Return (x, y) of the center of cell containing provided text 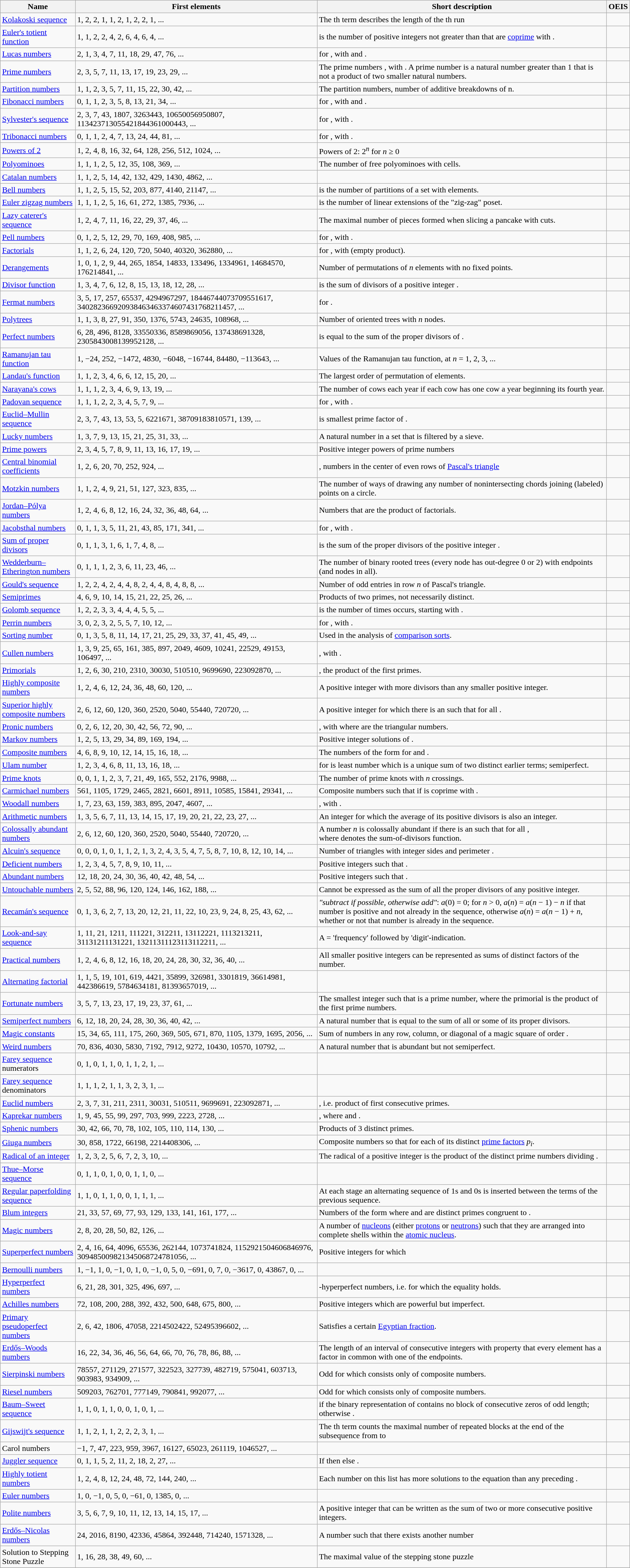
Euler's totient function (38, 37)
21, 33, 57, 69, 77, 93, 129, 133, 141, 161, 177, ... (197, 1213)
Composite numbers so that for each of its distinct prime factors pi. (462, 1142)
-hyperperfect numbers, i.e. for which the equality holds. (462, 1286)
Achilles numbers (38, 1304)
1, 2, 3, 4, 5, 7, 8, 9, 10, 11, ... (197, 864)
Carmichael numbers (38, 791)
First elements (197, 7)
Ramanujan tau function (38, 359)
Used in the analysis of comparison sorts. (462, 635)
Euclid numbers (38, 1103)
is smallest prime factor of . (462, 419)
Lucky numbers (38, 436)
1, 1, 5, 19, 101, 619, 4421, 35899, 326981, 3301819, 36614981, 442386619, 5784634181, 81393657019, ... (197, 982)
Derangements (38, 267)
70, 836, 4030, 5830, 7192, 7912, 9272, 10430, 10570, 10792, ... (197, 1046)
Fortunate numbers (38, 1003)
12, 18, 20, 24, 30, 36, 40, 42, 48, 54, ... (197, 877)
Juggler sequence (38, 1461)
Woodall numbers (38, 803)
Farey sequence numerators (38, 1064)
0, 1, 1, 5, 2, 11, 2, 18, 2, 27, ... (197, 1461)
Erdős–Nicolas numbers (38, 1535)
6, 28, 496, 8128, 33550336, 8589869056, 137438691328, 2305843008139952128, ... (197, 337)
for is least number which is a unique sum of two distinct earlier terms; semiperfect. (462, 765)
1, 1, 2, 1, 1, 2, 2, 2, 3, 1, ... (197, 1431)
1, 1, 1, 2, 5, 12, 35, 108, 369, ... (197, 164)
Products of 3 distinct primes. (462, 1129)
Prime powers (38, 449)
Cannot be expressed as the sum of all the proper divisors of any positive integer. (462, 889)
Numbers of the form where and are distinct primes congruent to . (462, 1213)
2, 3, 4, 5, 7, 8, 9, 11, 13, 16, 17, 19, ... (197, 449)
The numbers of the form for and . (462, 752)
Look-and-say sequence (38, 938)
Jordan–Pólya numbers (38, 510)
Lucas numbers (38, 54)
Riesel numbers (38, 1392)
1, 1, 2, 5, 15, 52, 203, 877, 4140, 21147, ... (197, 190)
An integer for which the average of its positive divisors is also an integer. (462, 816)
Partition numbers (38, 89)
Perfect numbers (38, 337)
At each stage an alternating sequence of 1s and 0s is inserted between the terms of the previous sequence. (462, 1196)
Padovan sequence (38, 402)
1, 2, 2, 3, 3, 4, 4, 4, 5, 5, ... (197, 610)
0, 1, 3, 6, 2, 7, 13, 20, 12, 21, 11, 22, 10, 23, 9, 24, 8, 25, 43, 62, ... (197, 911)
If then else . (462, 1461)
is the sum of the proper divisors of the positive integer . (462, 545)
All smaller positive integers can be represented as sums of distinct factors of the number. (462, 959)
1, 2, 2, 1, 1, 2, 1, 2, 2, 1, ... (197, 20)
Number of triangles with integer sides and perimeter . (462, 851)
, the product of the first primes. (462, 670)
Thue–Morse sequence (38, 1173)
1, 2, 3, 4, 6, 8, 11, 13, 16, 18, ... (197, 765)
Polite numbers (38, 1513)
78557, 271129, 271577, 322523, 327739, 482719, 575041, 603713, 903983, 934909, ... (197, 1375)
1, 1, 2, 4, 9, 21, 51, 127, 323, 835, ... (197, 488)
for . (462, 302)
1, 1, 1, 2, 3, 4, 6, 9, 13, 19, ... (197, 389)
15, 34, 65, 111, 175, 260, 369, 505, 671, 870, 1105, 1379, 1695, 2056, ... (197, 1033)
1, 1, 0, 1, 1, 0, 0, 1, 1, 1, ... (197, 1196)
Magic numbers (38, 1230)
2, 3, 7, 43, 13, 53, 5, 6221671, 38709183810571, 139, ... (197, 419)
1, 2, 6, 30, 210, 2310, 30030, 510510, 9699690, 223092870, ... (197, 670)
Giuga numbers (38, 1142)
0, 1, 0, 1, 1, 0, 1, 1, 2, 1, ... (197, 1064)
1, 2, 4, 6, 12, 24, 36, 48, 60, 120, ... (197, 688)
The smallest integer such that is a prime number, where the primorial is the product of the first prime numbers. (462, 1003)
Perrin numbers (38, 623)
Alcuin's sequence (38, 851)
Blum integers (38, 1213)
A number n is colossally abundant if there is an such that for all ,where denotes the sum-of-divisors function. (462, 834)
1, 3, 7, 9, 13, 15, 21, 25, 31, 33, ... (197, 436)
Powers of 2: 2n for n ≥ 0 (462, 150)
A natural number that is equal to the sum of all or some of its proper divisors. (462, 1021)
, where and . (462, 1116)
2, 3, 7, 43, 1807, 3263443, 10650056950807, 113423713055421844361000443, ... (197, 119)
The largest order of permutation of elements. (462, 376)
Factorials (38, 250)
Number of oriented trees with n nodes. (462, 319)
A positive integer with more divisors than any smaller positive integer. (462, 688)
The th term describes the length of the th run (462, 20)
A natural number that is abundant but not semiperfect. (462, 1046)
1, 2, 2, 4, 2, 4, 4, 8, 2, 4, 4, 8, 4, 8, 8, ... (197, 584)
30, 42, 66, 70, 78, 102, 105, 110, 114, 130, ... (197, 1129)
Catalan numbers (38, 177)
is equal to the sum of the proper divisors of . (462, 337)
Kolakoski sequence (38, 20)
1, 2, 3, 2, 5, 6, 7, 2, 3, 10, ... (197, 1156)
Wedderburn–Etherington numbers (38, 567)
1, 1, 2, 3, 4, 6, 6, 12, 15, 20, ... (197, 376)
0, 1, 2, 5, 12, 29, 70, 169, 408, 985, ... (197, 237)
1, 3, 5, 6, 7, 11, 13, 14, 15, 17, 19, 20, 21, 22, 23, 27, ... (197, 816)
−1, 7, 47, 223, 959, 3967, 16127, 65023, 261119, 1046527, ... (197, 1448)
1, 2, 4, 7, 11, 16, 22, 29, 37, 46, ... (197, 220)
Farey sequence denominators (38, 1085)
, numbers in the center of even rows of Pascal's triangle (462, 466)
Bernoulli numbers (38, 1269)
Erdős–Woods numbers (38, 1352)
Number of odd entries in row n of Pascal's triangle. (462, 584)
Euler zigzag numbers (38, 203)
is the sum of divisors of a positive integer . (462, 285)
Central binomial coefficients (38, 466)
1, −24, 252, −1472, 4830, −6048, −16744, 84480, −113643, ... (197, 359)
2, 4, 16, 64, 4096, 65536, 262144, 1073741824, 1152921504606846976, 309485009821345068724781056, ... (197, 1252)
0, 1, 1, 3, 1, 6, 1, 7, 4, 8, ... (197, 545)
Regular paperfolding sequence (38, 1196)
Semiperfect numbers (38, 1021)
1, 3, 4, 7, 6, 12, 8, 15, 13, 18, 12, 28, ... (197, 285)
Sum of proper divisors (38, 545)
Narayana's cows (38, 389)
Composite numbers (38, 752)
2, 3, 7, 31, 211, 2311, 30031, 510511, 9699691, 223092871, ... (197, 1103)
is the number of linear extensions of the "zig-zag" poset. (462, 203)
Primary pseudoperfect numbers (38, 1326)
Landau's function (38, 376)
A positive integer for which there is an such that for all . (462, 709)
A natural number in a set that is filtered by a sieve. (462, 436)
The number of prime knots with n crossings. (462, 778)
for , with (empty product). (462, 250)
Tribonacci numbers (38, 136)
Satisfies a certain Egyptian fraction. (462, 1326)
1, 1, 2, 5, 14, 42, 132, 429, 1430, 4862, ... (197, 177)
0, 1, 1, 0, 1, 0, 0, 1, 1, 0, ... (197, 1173)
Highly totient numbers (38, 1478)
Untouchable numbers (38, 889)
1, 1, 1, 2, 1, 1, 3, 2, 3, 1, ... (197, 1085)
2, 3, 5, 7, 11, 13, 17, 19, 23, 29, ... (197, 71)
1, 0, 1, 2, 9, 44, 265, 1854, 14833, 133496, 1334961, 14684570, 176214841, ... (197, 267)
Prime numbers (38, 71)
Numbers that are the product of factorials. (462, 510)
if the binary representation of contains no block of consecutive zeros of odd length; otherwise . (462, 1409)
Composite numbers such that if is coprime with . (462, 791)
Kaprekar numbers (38, 1116)
Prime knots (38, 778)
1, 9, 45, 55, 99, 297, 703, 999, 2223, 2728, ... (197, 1116)
1, 2, 5, 13, 29, 34, 89, 169, 194, ... (197, 739)
The number of binary rooted trees (every node has out-degree 0 or 2) with endpoints (and nodes in all). (462, 567)
0, 0, 1, 1, 2, 3, 7, 21, 49, 165, 552, 2176, 9988, ... (197, 778)
2, 6, 42, 1806, 47058, 2214502422, 52495396602, ... (197, 1326)
Magic constants (38, 1033)
Highly composite numbers (38, 688)
Fermat numbers (38, 302)
Positive integer powers of prime numbers (462, 449)
Euclid–Mullin sequence (38, 419)
Gijswijt's sequence (38, 1431)
Gould's sequence (38, 584)
Superperfect numbers (38, 1252)
1, 1, 1, 2, 5, 16, 61, 272, 1385, 7936, ... (197, 203)
Motzkin numbers (38, 488)
OEIS (618, 7)
2, 1, 3, 4, 7, 11, 18, 29, 47, 76, ... (197, 54)
24, 2016, 8190, 42336, 45864, 392448, 714240, 1571328, ... (197, 1535)
Alternating factorial (38, 982)
Short description (462, 7)
Practical numbers (38, 959)
Sierpinski numbers (38, 1375)
1, 1, 2, 6, 24, 120, 720, 5040, 40320, 362880, ... (197, 250)
, with where are the triangular numbers. (462, 727)
16, 22, 34, 36, 46, 56, 64, 66, 70, 76, 78, 86, 88, ... (197, 1352)
Polytrees (38, 319)
0, 1, 1, 2, 4, 7, 13, 24, 44, 81, ... (197, 136)
is the number of times occurs, starting with . (462, 610)
4, 6, 9, 10, 14, 15, 21, 22, 25, 26, ... (197, 597)
is the number of positive integers not greater than that are coprime with . (462, 37)
3, 5, 7, 13, 23, 17, 19, 23, 37, 61, ... (197, 1003)
Sphenic numbers (38, 1129)
Hyperperfect numbers (38, 1286)
Divisor function (38, 285)
A = 'frequency' followed by 'digit'-indication. (462, 938)
1, 1, 1, 2, 2, 3, 4, 5, 7, 9, ... (197, 402)
A positive integer that can be written as the sum of two or more consecutive positive integers. (462, 1513)
The th term counts the maximal number of repeated blocks at the end of the subsequence from to (462, 1431)
The number of free polyominoes with cells. (462, 164)
The radical of a positive integer is the product of the distinct prime numbers dividing . (462, 1156)
Sum of numbers in any row, column, or diagonal of a magic square of order . (462, 1033)
The number of cows each year if each cow has one cow a year beginning its fourth year. (462, 389)
72, 108, 200, 288, 392, 432, 500, 648, 675, 800, ... (197, 1304)
3, 5, 17, 257, 65537, 4294967297, 18446744073709551617, 340282366920938463463374607431768211457, ... (197, 302)
Values of the Ramanujan tau function, at n = 1, 2, 3, ... (462, 359)
Euler numbers (38, 1496)
The partition numbers, number of additive breakdowns of n. (462, 89)
is the number of partitions of a set with elements. (462, 190)
Sylvester's sequence (38, 119)
Pronic numbers (38, 727)
Weird numbers (38, 1046)
0, 1, 1, 2, 3, 5, 8, 13, 21, 34, ... (197, 102)
6, 21, 28, 301, 325, 496, 697, ... (197, 1286)
Bell numbers (38, 190)
1, 1, 3, 8, 27, 91, 350, 1376, 5743, 24635, 108968, ... (197, 319)
30, 858, 1722, 66198, 2214408306, ... (197, 1142)
1, 2, 4, 8, 12, 24, 48, 72, 144, 240, ... (197, 1478)
Carol numbers (38, 1448)
6, 12, 18, 20, 24, 28, 30, 36, 40, 42, ... (197, 1021)
Markov numbers (38, 739)
Fibonacci numbers (38, 102)
Products of two primes, not necessarily distinct. (462, 597)
The number of ways of drawing any number of nonintersecting chords joining (labeled) points on a circle. (462, 488)
Polyominoes (38, 164)
1, 1, 0, 1, 1, 0, 0, 1, 0, 1, ... (197, 1409)
The prime numbers , with . A prime number is a natural number greater than 1 that is not a product of two smaller natural numbers. (462, 71)
Golomb sequence (38, 610)
Baum–Sweet sequence (38, 1409)
A number of nucleons (either protons or neutrons) such that they are arranged into complete shells within the atomic nucleus. (462, 1230)
561, 1105, 1729, 2465, 2821, 6601, 8911, 10585, 15841, 29341, ... (197, 791)
0, 1, 1, 3, 5, 11, 21, 43, 85, 171, 341, ... (197, 527)
Arithmetic numbers (38, 816)
2, 5, 52, 88, 96, 120, 124, 146, 162, 188, ... (197, 889)
Name (38, 7)
1, 2, 4, 6, 8, 12, 16, 24, 32, 36, 48, 64, ... (197, 510)
The maximal number of pieces formed when slicing a pancake with cuts. (462, 220)
Ulam number (38, 765)
Each number on this list has more solutions to the equation than any preceding . (462, 1478)
0, 1, 1, 1, 2, 3, 6, 11, 23, 46, ... (197, 567)
Superior highly composite numbers (38, 709)
1, 11, 21, 1211, 111221, 312211, 13112221, 1113213211, 31131211131221, 13211311123113112211, ... (197, 938)
Positive integer solutions of . (462, 739)
A number such that there exists another number (462, 1535)
3, 5, 6, 7, 9, 10, 11, 12, 13, 14, 15, 17, ... (197, 1513)
3, 0, 2, 3, 2, 5, 5, 7, 10, 12, ... (197, 623)
Number of permutations of n elements with no fixed points. (462, 267)
0, 2, 6, 12, 20, 30, 42, 56, 72, 90, ... (197, 727)
509203, 762701, 777149, 790841, 992077, ... (197, 1392)
, i.e. product of first consecutive primes. (462, 1103)
Positive integers which are powerful but imperfect. (462, 1304)
1, 0, −1, 0, 5, 0, −61, 0, 1385, 0, ... (197, 1496)
Cullen numbers (38, 653)
1, 2, 4, 6, 8, 12, 16, 18, 20, 24, 28, 30, 32, 36, 40, ... (197, 959)
1, 1, 2, 3, 5, 7, 11, 15, 22, 30, 42, ... (197, 89)
0, 0, 0, 1, 0, 1, 1, 2, 1, 3, 2, 4, 3, 5, 4, 7, 5, 8, 7, 10, 8, 12, 10, 14, ... (197, 851)
1, 2, 6, 20, 70, 252, 924, ... (197, 466)
Lazy caterer's sequence (38, 220)
Primorials (38, 670)
The length of an interval of consecutive integers with property that every element has a factor in common with one of the endpoints. (462, 1352)
2, 8, 20, 28, 50, 82, 126, ... (197, 1230)
0, 1, 3, 5, 8, 11, 14, 17, 21, 25, 29, 33, 37, 41, 45, 49, ... (197, 635)
Pell numbers (38, 237)
1, 7, 23, 63, 159, 383, 895, 2047, 4607, ... (197, 803)
1, 16, 28, 38, 49, 60, ... (197, 1557)
1, 2, 4, 8, 16, 32, 64, 128, 256, 512, 1024, ... (197, 150)
Deficient numbers (38, 864)
Jacobsthal numbers (38, 527)
Solution to Stepping Stone Puzzle (38, 1557)
Positive integers for which (462, 1252)
The maximal value of the stepping stone puzzle (462, 1557)
Recamán's sequence (38, 911)
Sorting number (38, 635)
Powers of 2 (38, 150)
Semiprimes (38, 597)
Colossally abundant numbers (38, 834)
1, −1, 1, 0, −1, 0, 1, 0, −1, 0, 5, 0, −691, 0, 7, 0, −3617, 0, 43867, 0, ... (197, 1269)
1, 1, 2, 2, 4, 2, 6, 4, 6, 4, ... (197, 37)
Radical of an integer (38, 1156)
1, 3, 9, 25, 65, 161, 385, 897, 2049, 4609, 10241, 22529, 49153, 106497, ... (197, 653)
Abundant numbers (38, 877)
4, 6, 8, 9, 10, 12, 14, 15, 16, 18, ... (197, 752)
